Identify which cell holds the provided text, then report its (x, y) central coordinate. 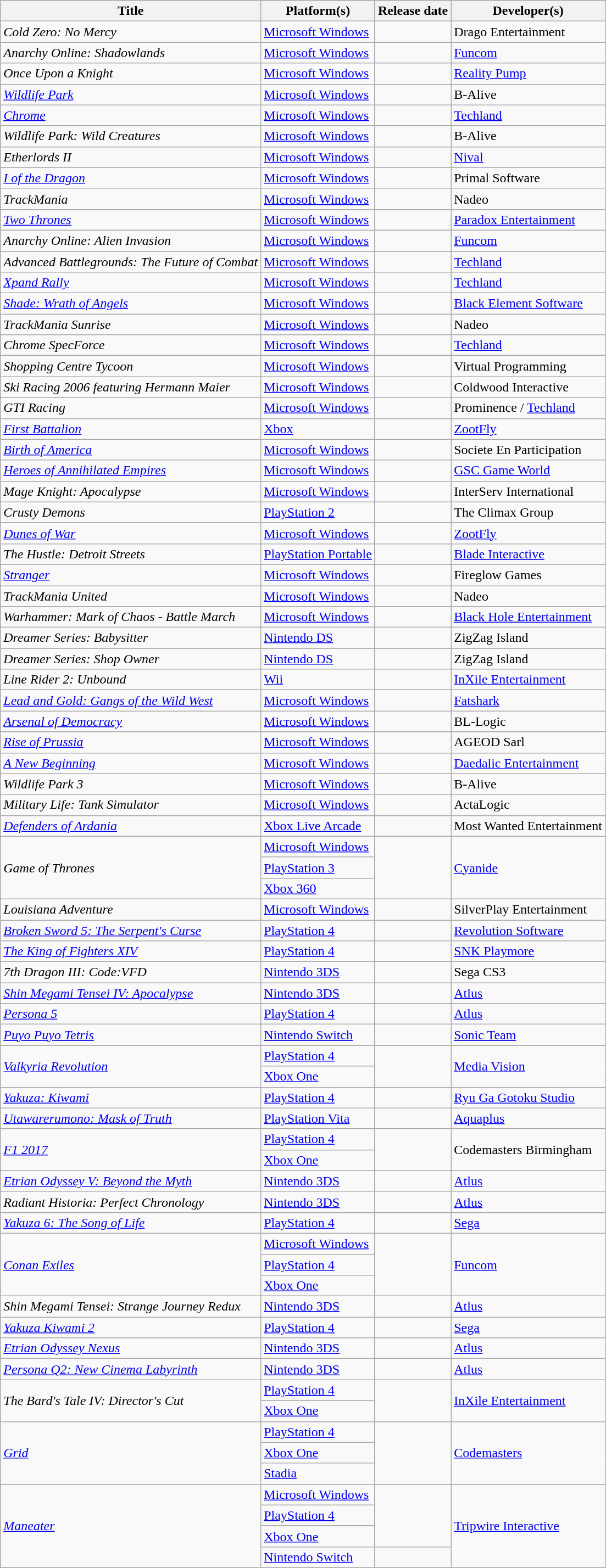
Defenders of Ardania (131, 826)
Etrian Odyssey Nexus (131, 1348)
Wii (318, 680)
Two Thrones (131, 220)
Tripwire Interactive (529, 1526)
Persona 5 (131, 1014)
SNK Playmore (529, 951)
Xbox 360 (318, 888)
Heroes of Annihilated Empires (131, 471)
Birth of America (131, 450)
Crusty Demons (131, 512)
The King of Fighters XIV (131, 951)
Anarchy Online: Shadowlands (131, 53)
PlayStation Portable (318, 554)
InterServ International (529, 491)
Louisiana Adventure (131, 909)
Revolution Software (529, 931)
BL-Logic (529, 721)
First Battalion (131, 429)
Wildlife Park 3 (131, 784)
Reality Pump (529, 74)
Etherlords II (131, 157)
Ski Racing 2006 featuring Hermann Maier (131, 387)
Prominence / Techland (529, 408)
Dreamer Series: Babysitter (131, 638)
Dunes of War (131, 533)
Lead and Gold: Gangs of the Wild West (131, 701)
Warhammer: Mark of Chaos - Battle March (131, 617)
Stranger (131, 575)
Black Hole Entertainment (529, 617)
Fatshark (529, 701)
Advanced Battlegrounds: The Future of Combat (131, 262)
GSC Game World (529, 471)
Chrome (131, 115)
7th Dragon III: Code:VFD (131, 972)
The Climax Group (529, 512)
Paradox Entertainment (529, 220)
Sega CS3 (529, 972)
PlayStation Vita (318, 1118)
Utawarerumono: Mask of Truth (131, 1118)
Conan Exiles (131, 1264)
Virtual Programming (529, 366)
Daedalic Entertainment (529, 763)
Game of Thrones (131, 867)
Title (131, 11)
Shopping Centre Tycoon (131, 366)
GTI Racing (131, 408)
Cold Zero: No Mercy (131, 32)
SilverPlay Entertainment (529, 909)
Codemasters Birmingham (529, 1150)
F1 2017 (131, 1150)
The Hustle: Detroit Streets (131, 554)
Coldwood Interactive (529, 387)
I of the Dragon (131, 178)
Ryu Ga Gotoku Studio (529, 1097)
Rise of Prussia (131, 742)
Radiant Historia: Perfect Chronology (131, 1202)
Developer(s) (529, 11)
Sonic Team (529, 1035)
Shin Megami Tensei: Strange Journey Redux (131, 1307)
Release date (413, 11)
Nival (529, 157)
Military Life: Tank Simulator (131, 805)
Xpand Rally (131, 283)
Media Vision (529, 1066)
Wildlife Park: Wild Creatures (131, 136)
Wildlife Park (131, 94)
Mage Knight: Apocalypse (131, 491)
The Bard's Tale IV: Director's Cut (131, 1401)
Anarchy Online: Alien Invasion (131, 240)
Black Element Software (529, 304)
Once Upon a Knight (131, 74)
PlayStation 2 (318, 512)
Yakuza Kiwami 2 (131, 1328)
Chrome SpecForce (131, 345)
Puyo Puyo Tetris (131, 1035)
Etrian Odyssey V: Beyond the Myth (131, 1181)
Arsenal of Democracy (131, 721)
Persona Q2: New Cinema Labyrinth (131, 1369)
Stadia (318, 1474)
Drago Entertainment (529, 32)
Cyanide (529, 867)
Xbox (318, 429)
Shade: Wrath of Angels (131, 304)
Yakuza: Kiwami (131, 1097)
TrackMania (131, 199)
PlayStation 3 (318, 867)
ActaLogic (529, 805)
Broken Sword 5: The Serpent's Curse (131, 931)
TrackMania United (131, 596)
Valkyria Revolution (131, 1066)
A New Beginning (131, 763)
Dreamer Series: Shop Owner (131, 659)
Blade Interactive (529, 554)
Societe En Participation (529, 450)
Line Rider 2: Unbound (131, 680)
Fireglow Games (529, 575)
Shin Megami Tensei IV: Apocalypse (131, 993)
Xbox Live Arcade (318, 826)
Aquaplus (529, 1118)
Grid (131, 1453)
Platform(s) (318, 11)
Primal Software (529, 178)
Yakuza 6: The Song of Life (131, 1223)
AGEOD Sarl (529, 742)
Most Wanted Entertainment (529, 826)
TrackMania Sunrise (131, 324)
Codemasters (529, 1453)
Maneater (131, 1526)
